For the text-containing cell, return its midpoint in [x, y] coordinate format. 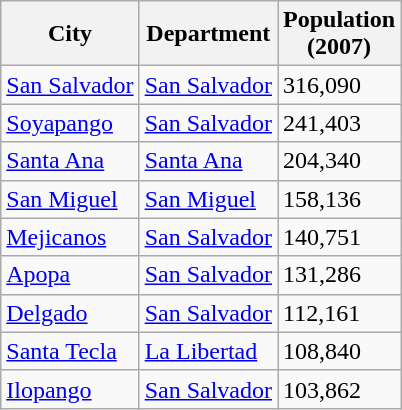
158,136 [340, 199]
City [70, 34]
204,340 [340, 161]
241,403 [340, 123]
Department [208, 34]
Delgado [70, 313]
140,751 [340, 237]
Ilopango [70, 389]
316,090 [340, 85]
Apopa [70, 275]
Santa Tecla [70, 351]
Population(2007) [340, 34]
131,286 [340, 275]
112,161 [340, 313]
La Libertad [208, 351]
Soyapango [70, 123]
Mejicanos [70, 237]
103,862 [340, 389]
108,840 [340, 351]
